Pinpoint the cell where the given text exists, returning its [X, Y] midpoint coordinate. 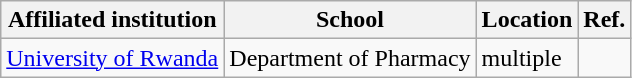
Affiliated institution [112, 20]
Department of Pharmacy [350, 58]
Location [527, 20]
multiple [527, 58]
School [350, 20]
Ref. [604, 20]
University of Rwanda [112, 58]
